Capture the cell that displays the provided text and extract its [x, y] central coordinate. 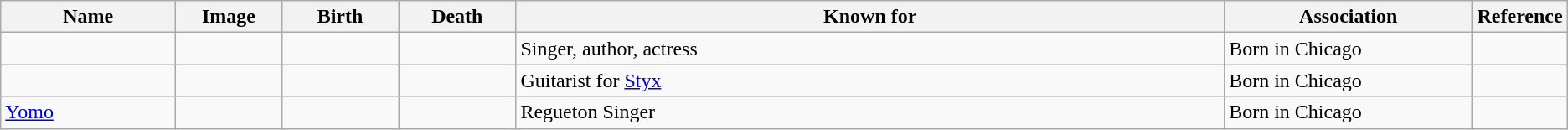
Regueton Singer [870, 112]
Known for [870, 17]
Image [230, 17]
Reference [1519, 17]
Name [89, 17]
Yomo [89, 112]
Singer, author, actress [870, 49]
Association [1349, 17]
Guitarist for Styx [870, 81]
Death [457, 17]
Birth [340, 17]
